For the text-containing cell, return its midpoint in [X, Y] coordinate format. 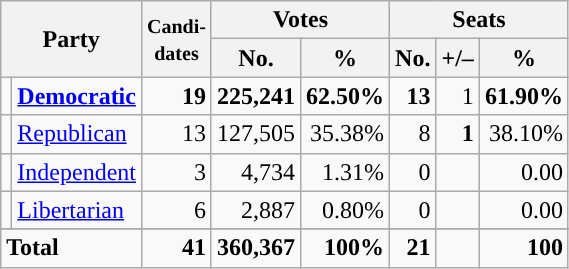
61.90% [524, 96]
1.31% [346, 172]
100% [346, 248]
Total [72, 248]
Libertarian [77, 210]
62.50% [346, 96]
Democratic [77, 96]
19 [176, 96]
2,887 [256, 210]
Seats [480, 20]
Party [72, 39]
4,734 [256, 172]
Republican [77, 134]
Independent [77, 172]
38.10% [524, 134]
6 [176, 210]
8 [413, 134]
225,241 [256, 96]
0.80% [346, 210]
3 [176, 172]
127,505 [256, 134]
+/– [458, 58]
21 [413, 248]
41 [176, 248]
Candi-dates [176, 39]
Votes [300, 20]
100 [524, 248]
360,367 [256, 248]
35.38% [346, 134]
